Search for the cell housing the specified text and yield its (x, y) center coordinate. 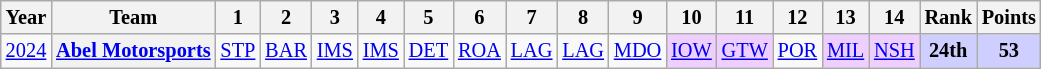
3 (335, 17)
MDO (638, 51)
STP (238, 51)
5 (428, 17)
2024 (26, 51)
24th (948, 51)
POR (798, 51)
6 (480, 17)
8 (583, 17)
10 (691, 17)
11 (745, 17)
GTW (745, 51)
Abel Motorsports (133, 51)
ROA (480, 51)
BAR (286, 51)
IOW (691, 51)
Rank (948, 17)
4 (381, 17)
Team (133, 17)
Year (26, 17)
DET (428, 51)
12 (798, 17)
53 (1009, 51)
7 (532, 17)
2 (286, 17)
MIL (846, 51)
NSH (894, 51)
9 (638, 17)
Points (1009, 17)
1 (238, 17)
14 (894, 17)
13 (846, 17)
